Output the (X, Y) coordinate of the center of the cell containing the given text.  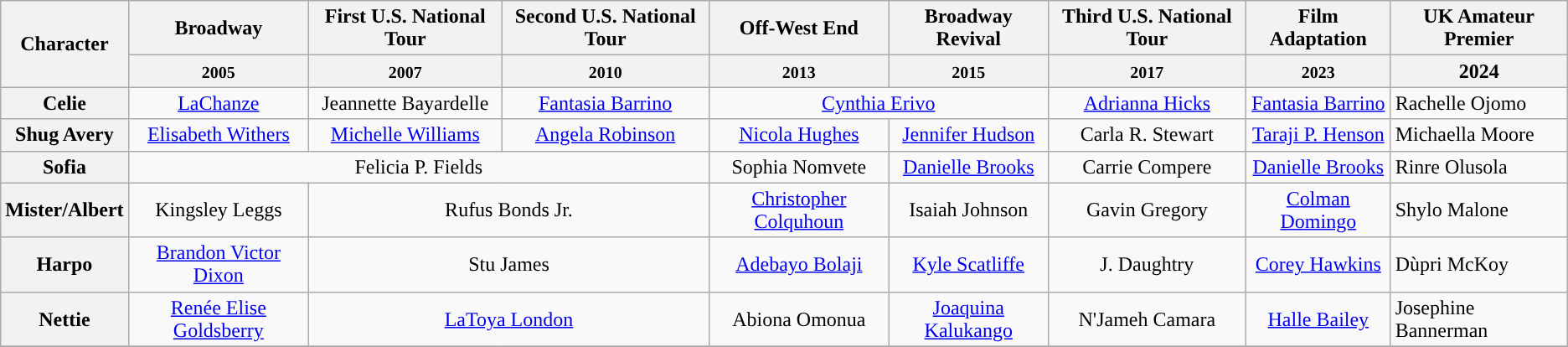
Stu James (509, 265)
Colman Domingo (1318, 210)
Harpo (64, 265)
Sofia (64, 167)
First U.S. National Tour (405, 28)
Isaiah Johnson (968, 210)
Kyle Scatliffe (968, 265)
Joaquina Kalukango (968, 319)
Broadway Revival (968, 28)
Cynthia Erivo (878, 103)
Adrianna Hicks (1147, 103)
UK Amateur Premier (1479, 28)
Shug Avery (64, 135)
2015 (968, 71)
Kingsley Leggs (219, 210)
Michaella Moore (1479, 135)
Sophia Nomvete (799, 167)
Shylo Malone (1479, 210)
Gavin Gregory (1147, 210)
Renée Elise Goldsberry (219, 319)
2007 (405, 71)
Halle Bailey (1318, 319)
Off-West End (799, 28)
Taraji P. Henson (1318, 135)
Corey Hawkins (1318, 265)
LaChanze (219, 103)
Nettie (64, 319)
Dùpri McKoy (1479, 265)
2010 (605, 71)
2005 (219, 71)
2023 (1318, 71)
LaToya London (509, 319)
Jennifer Hudson (968, 135)
N'Jameh Camara (1147, 319)
Character (64, 44)
Michelle Williams (405, 135)
Carrie Compere (1147, 167)
Rachelle Ojomo (1479, 103)
2024 (1479, 71)
Rinre Olusola (1479, 167)
Film Adaptation (1318, 28)
2017 (1147, 71)
Celie (64, 103)
Second U.S. National Tour (605, 28)
Abiona Omonua (799, 319)
Third U.S. National Tour (1147, 28)
Josephine Bannerman (1479, 319)
Nicola Hughes (799, 135)
Christopher Colquhoun (799, 210)
Angela Robinson (605, 135)
Carla R. Stewart (1147, 135)
Jeannette Bayardelle (405, 103)
Broadway (219, 28)
Felicia P. Fields (419, 167)
2013 (799, 71)
Brandon Victor Dixon (219, 265)
Elisabeth Withers (219, 135)
Mister/Albert (64, 210)
Rufus Bonds Jr. (509, 210)
J. Daughtry (1147, 265)
Adebayo Bolaji (799, 265)
